Locate the cell with the specified text and output its [x, y] center coordinate. 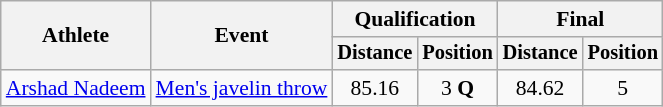
Arshad Nadeem [76, 88]
5 [623, 88]
Athlete [76, 36]
Event [242, 36]
3 Q [457, 88]
Final [580, 19]
85.16 [374, 88]
84.62 [540, 88]
Men's javelin throw [242, 88]
Qualification [414, 19]
